Locate the cell with the specified text and output its (X, Y) center coordinate. 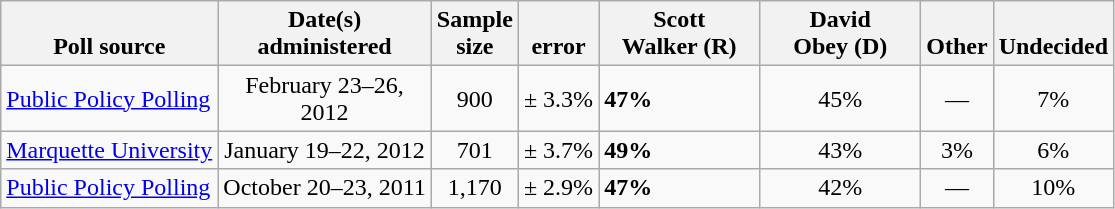
ScottWalker (R) (680, 34)
Date(s)administered (325, 34)
Marquette University (110, 150)
49% (680, 150)
October 20–23, 2011 (325, 188)
Other (957, 34)
January 19–22, 2012 (325, 150)
701 (474, 150)
7% (1053, 98)
DavidObey (D) (840, 34)
45% (840, 98)
6% (1053, 150)
± 3.7% (558, 150)
Samplesize (474, 34)
1,170 (474, 188)
10% (1053, 188)
error (558, 34)
900 (474, 98)
3% (957, 150)
± 3.3% (558, 98)
Undecided (1053, 34)
42% (840, 188)
± 2.9% (558, 188)
Poll source (110, 34)
43% (840, 150)
February 23–26, 2012 (325, 98)
